Scan for the cell matching the given text and deliver its [x, y] coordinate at center. 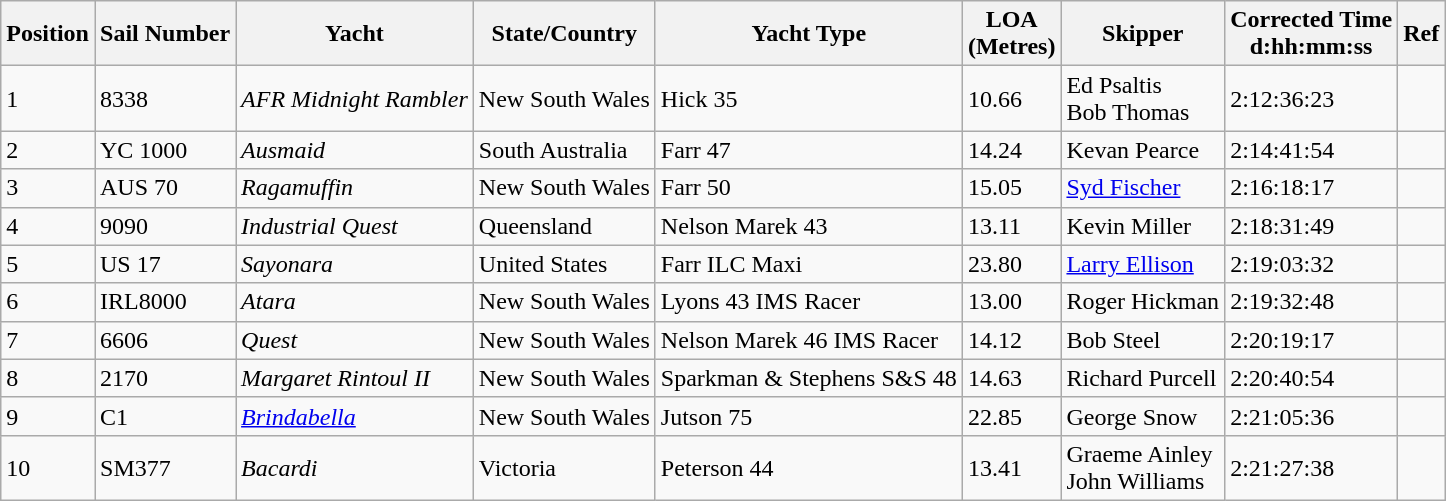
Ragamuffin [355, 188]
2:14:41:54 [1312, 150]
Lyons 43 IMS Racer [808, 302]
Nelson Marek 43 [808, 226]
Corrected Time d:hh:mm:ss [1312, 34]
13.41 [1012, 468]
2:18:31:49 [1312, 226]
Kevan Pearce [1143, 150]
Graeme Ainley John Williams [1143, 468]
Sail Number [164, 34]
23.80 [1012, 264]
Queensland [564, 226]
Richard Purcell [1143, 378]
8 [48, 378]
3 [48, 188]
Hick 35 [808, 98]
Quest [355, 340]
2:20:40:54 [1312, 378]
6606 [164, 340]
IRL8000 [164, 302]
US 17 [164, 264]
Ed Psaltis Bob Thomas [1143, 98]
13.00 [1012, 302]
1 [48, 98]
LOA (Metres) [1012, 34]
2 [48, 150]
Brindabella [355, 416]
2:19:32:48 [1312, 302]
14.12 [1012, 340]
2:21:27:38 [1312, 468]
2:16:18:17 [1312, 188]
Bacardi [355, 468]
15.05 [1012, 188]
Peterson 44 [808, 468]
22.85 [1012, 416]
8338 [164, 98]
United States [564, 264]
2:21:05:36 [1312, 416]
South Australia [564, 150]
Farr 47 [808, 150]
Victoria [564, 468]
Kevin Miller [1143, 226]
2170 [164, 378]
13.11 [1012, 226]
9 [48, 416]
Ausmaid [355, 150]
Atara [355, 302]
9090 [164, 226]
Margaret Rintoul II [355, 378]
5 [48, 264]
Bob Steel [1143, 340]
Roger Hickman [1143, 302]
Yacht Type [808, 34]
Farr 50 [808, 188]
State/Country [564, 34]
14.24 [1012, 150]
7 [48, 340]
14.63 [1012, 378]
10.66 [1012, 98]
AUS 70 [164, 188]
Yacht [355, 34]
Industrial Quest [355, 226]
Farr ILC Maxi [808, 264]
2:19:03:32 [1312, 264]
Nelson Marek 46 IMS Racer [808, 340]
10 [48, 468]
Position [48, 34]
Larry Ellison [1143, 264]
4 [48, 226]
C1 [164, 416]
Skipper [1143, 34]
2:20:19:17 [1312, 340]
SM377 [164, 468]
Syd Fischer [1143, 188]
George Snow [1143, 416]
AFR Midnight Rambler [355, 98]
Sayonara [355, 264]
YC 1000 [164, 150]
Ref [1422, 34]
Sparkman & Stephens S&S 48 [808, 378]
6 [48, 302]
Jutson 75 [808, 416]
2:12:36:23 [1312, 98]
